Search for the cell housing the specified text and yield its (x, y) center coordinate. 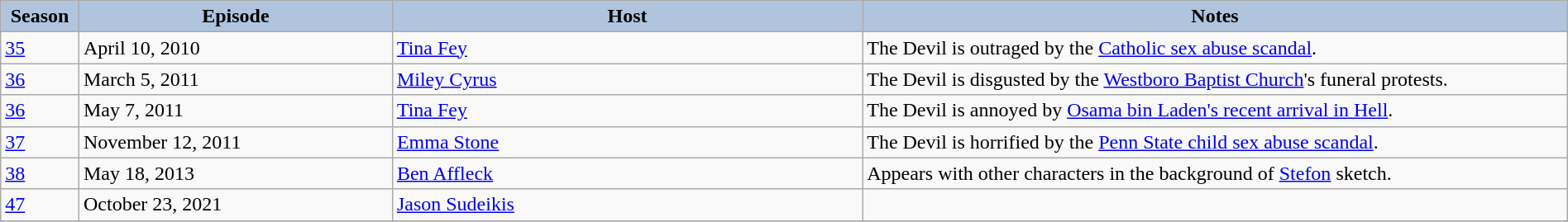
38 (40, 173)
The Devil is horrified by the Penn State child sex abuse scandal. (1216, 142)
April 10, 2010 (235, 48)
Jason Sudeikis (627, 205)
47 (40, 205)
The Devil is disgusted by the Westboro Baptist Church's funeral protests. (1216, 79)
May 18, 2013 (235, 173)
Episode (235, 17)
Miley Cyrus (627, 79)
Notes (1216, 17)
March 5, 2011 (235, 79)
The Devil is outraged by the Catholic sex abuse scandal. (1216, 48)
October 23, 2021 (235, 205)
Ben Affleck (627, 173)
Emma Stone (627, 142)
Host (627, 17)
The Devil is annoyed by Osama bin Laden's recent arrival in Hell. (1216, 111)
Appears with other characters in the background of Stefon sketch. (1216, 173)
November 12, 2011 (235, 142)
35 (40, 48)
Season (40, 17)
May 7, 2011 (235, 111)
37 (40, 142)
